Output the [x, y] coordinate of the center of the cell containing the given text.  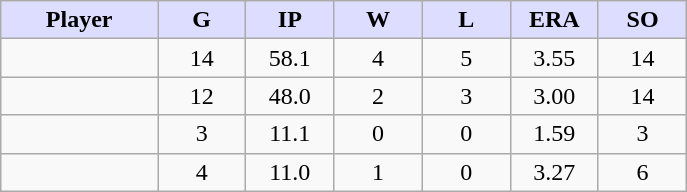
11.1 [290, 134]
48.0 [290, 96]
ERA [554, 20]
Player [80, 20]
IP [290, 20]
SO [642, 20]
G [202, 20]
6 [642, 172]
11.0 [290, 172]
3.00 [554, 96]
58.1 [290, 58]
1.59 [554, 134]
W [378, 20]
3.27 [554, 172]
1 [378, 172]
L [466, 20]
3.55 [554, 58]
12 [202, 96]
5 [466, 58]
2 [378, 96]
